Extract the (x, y) coordinate from the center of the cell holding the provided text.  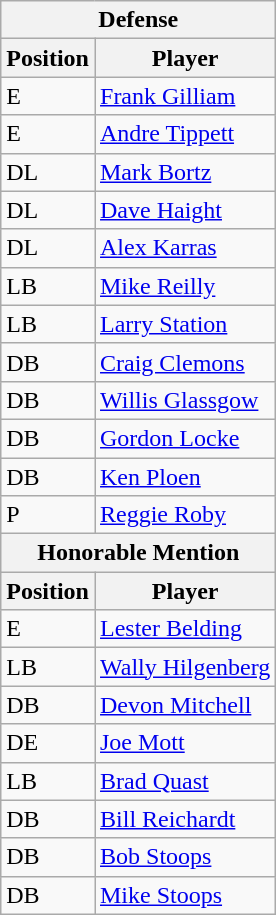
Defense (138, 20)
Brad Quast (184, 781)
Joe Mott (184, 743)
Bill Reichardt (184, 819)
P (48, 515)
Dave Haight (184, 210)
Mike Reilly (184, 286)
Craig Clemons (184, 362)
Larry Station (184, 324)
Mark Bortz (184, 172)
Frank Gilliam (184, 96)
Willis Glassgow (184, 400)
Honorable Mention (138, 553)
Bob Stoops (184, 857)
DE (48, 743)
Gordon Locke (184, 438)
Wally Hilgenberg (184, 667)
Andre Tippett (184, 134)
Reggie Roby (184, 515)
Ken Ploen (184, 477)
Alex Karras (184, 248)
Devon Mitchell (184, 705)
Lester Belding (184, 629)
Mike Stoops (184, 895)
